For the text-containing cell, return its midpoint in (X, Y) coordinate format. 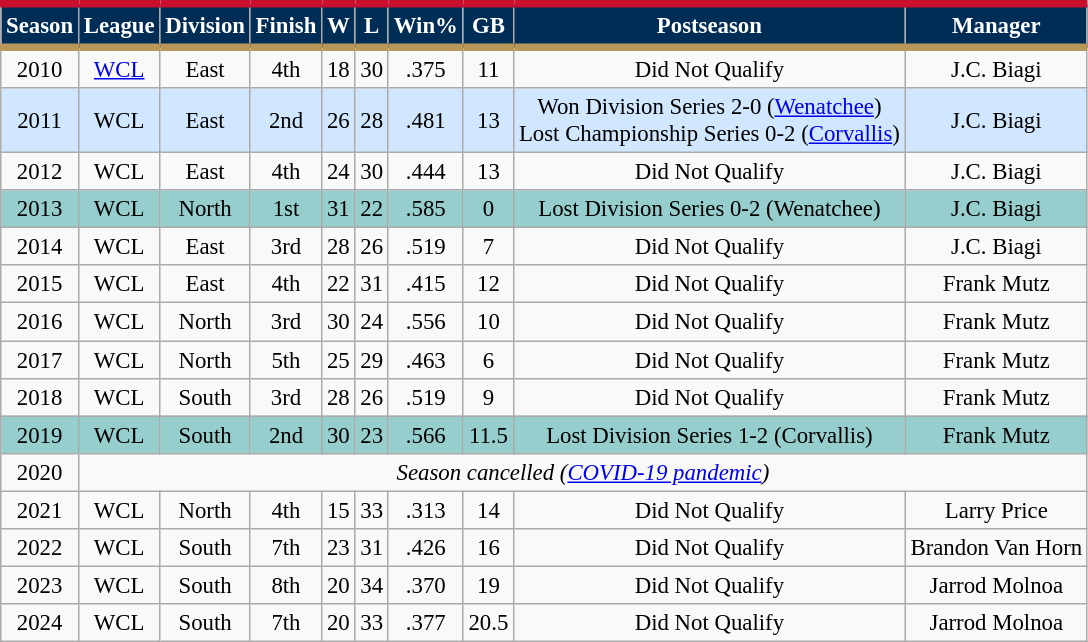
29 (372, 360)
2018 (40, 397)
7 (488, 247)
5th (286, 360)
2024 (40, 623)
Lost Division Series 0-2 (Wenatchee) (710, 209)
0 (488, 209)
Brandon Van Horn (996, 548)
Postseason (710, 26)
2014 (40, 247)
15 (338, 510)
11 (488, 68)
Season (40, 26)
2017 (40, 360)
14 (488, 510)
2012 (40, 172)
Manager (996, 26)
Win% (426, 26)
2023 (40, 585)
2010 (40, 68)
18 (338, 68)
.313 (426, 510)
.375 (426, 68)
2021 (40, 510)
.585 (426, 209)
2022 (40, 548)
1st (286, 209)
.556 (426, 322)
W (338, 26)
19 (488, 585)
2016 (40, 322)
2011 (40, 120)
.370 (426, 585)
.566 (426, 435)
.426 (426, 548)
Won Division Series 2-0 (Wenatchee) Lost Championship Series 0-2 (Corvallis) (710, 120)
11.5 (488, 435)
.481 (426, 120)
.444 (426, 172)
.463 (426, 360)
Division (205, 26)
20.5 (488, 623)
.415 (426, 285)
10 (488, 322)
8th (286, 585)
Season cancelled (COVID-19 pandemic) (582, 472)
6 (488, 360)
2019 (40, 435)
.377 (426, 623)
16 (488, 548)
25 (338, 360)
L (372, 26)
12 (488, 285)
Finish (286, 26)
2020 (40, 472)
League (118, 26)
34 (372, 585)
GB (488, 26)
2013 (40, 209)
2015 (40, 285)
9 (488, 397)
Lost Division Series 1-2 (Corvallis) (710, 435)
Larry Price (996, 510)
